Output the [x, y] coordinate of the center of the cell containing the given text.  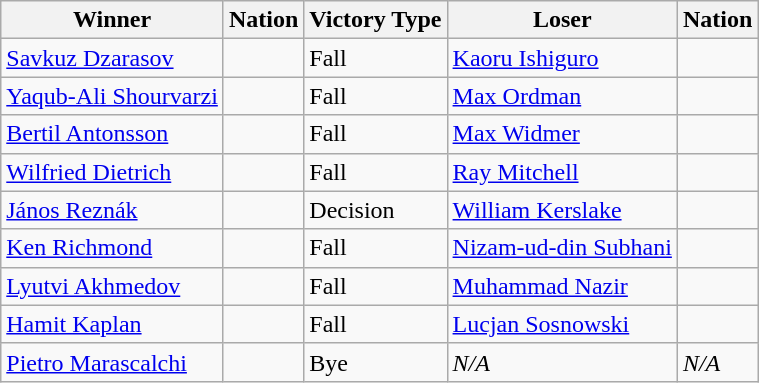
Yaqub-Ali Shourvarzi [112, 96]
Savkuz Dzarasov [112, 58]
Winner [112, 20]
Wilfried Dietrich [112, 172]
Bertil Antonsson [112, 134]
Victory Type [376, 20]
Kaoru Ishiguro [562, 58]
Bye [376, 362]
Max Ordman [562, 96]
Ken Richmond [112, 248]
Pietro Marascalchi [112, 362]
Max Widmer [562, 134]
Lyutvi Akhmedov [112, 286]
Ray Mitchell [562, 172]
Hamit Kaplan [112, 324]
Loser [562, 20]
Nizam-ud-din Subhani [562, 248]
János Reznák [112, 210]
Muhammad Nazir [562, 286]
William Kerslake [562, 210]
Decision [376, 210]
Lucjan Sosnowski [562, 324]
